Capture the cell that displays the provided text and extract its [X, Y] central coordinate. 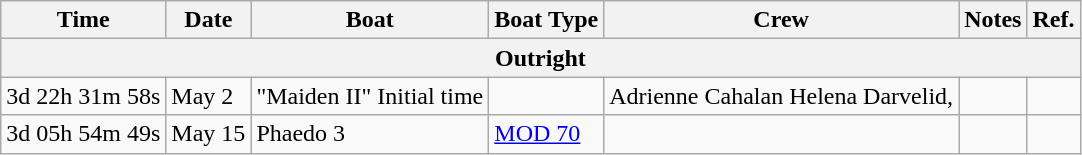
Boat [370, 20]
"Maiden II" Initial time [370, 96]
May 2 [208, 96]
May 15 [208, 134]
Time [84, 20]
Adrienne Cahalan Helena Darvelid, [782, 96]
Boat Type [546, 20]
Crew [782, 20]
Phaedo 3 [370, 134]
3d 22h 31m 58s [84, 96]
3d 05h 54m 49s [84, 134]
Outright [540, 58]
MOD 70 [546, 134]
Date [208, 20]
Ref. [1054, 20]
Notes [993, 20]
